Return [X, Y] of the center of cell containing provided text 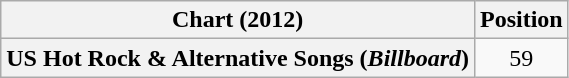
US Hot Rock & Alternative Songs (Billboard) [238, 58]
59 [521, 58]
Chart (2012) [238, 20]
Position [521, 20]
